Locate the cell with the specified text and output its (x, y) center coordinate. 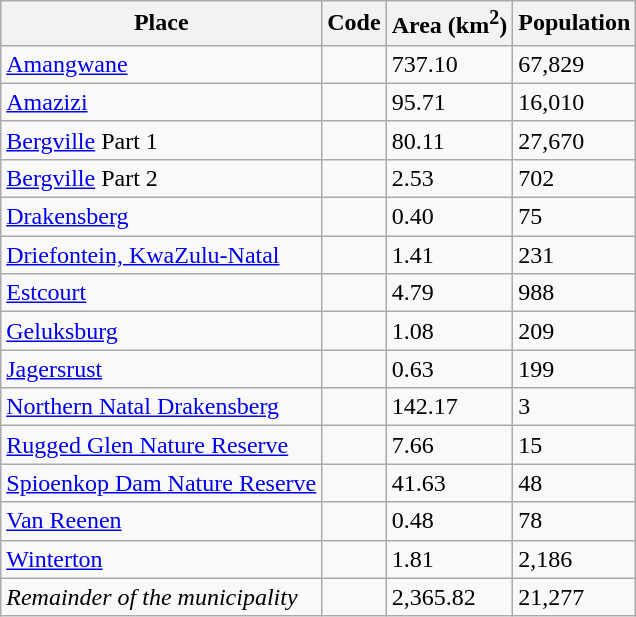
Amangwane (162, 64)
Rugged Glen Nature Reserve (162, 445)
Place (162, 24)
41.63 (450, 483)
2,365.82 (450, 597)
Jagersrust (162, 369)
Code (354, 24)
Amazizi (162, 102)
48 (574, 483)
142.17 (450, 407)
Northern Natal Drakensberg (162, 407)
1.41 (450, 255)
21,277 (574, 597)
702 (574, 178)
0.40 (450, 217)
75 (574, 217)
78 (574, 521)
2.53 (450, 178)
67,829 (574, 64)
Geluksburg (162, 331)
27,670 (574, 140)
Estcourt (162, 293)
Van Reenen (162, 521)
Spioenkop Dam Nature Reserve (162, 483)
3 (574, 407)
16,010 (574, 102)
988 (574, 293)
80.11 (450, 140)
Drakensberg (162, 217)
Area (km2) (450, 24)
Winterton (162, 559)
Remainder of the municipality (162, 597)
199 (574, 369)
1.08 (450, 331)
2,186 (574, 559)
1.81 (450, 559)
7.66 (450, 445)
737.10 (450, 64)
231 (574, 255)
Driefontein, KwaZulu-Natal (162, 255)
15 (574, 445)
Bergville Part 2 (162, 178)
4.79 (450, 293)
0.63 (450, 369)
95.71 (450, 102)
Population (574, 24)
0.48 (450, 521)
Bergville Part 1 (162, 140)
209 (574, 331)
